Search for the cell housing the specified text and yield its (X, Y) center coordinate. 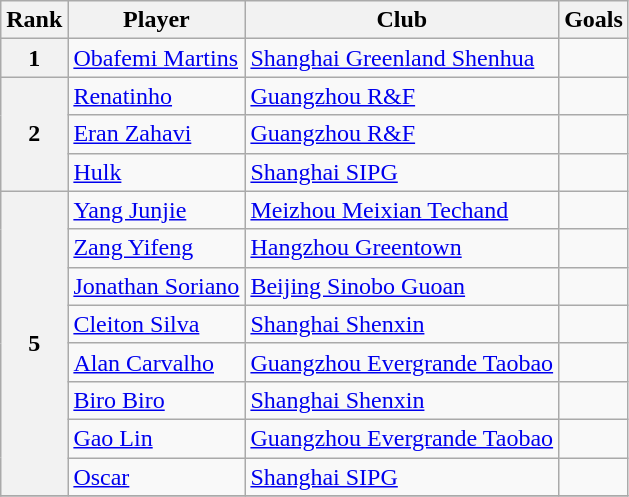
5 (34, 343)
Gao Lin (156, 438)
Biro Biro (156, 400)
Renatinho (156, 96)
Hulk (156, 172)
Cleiton Silva (156, 324)
Rank (34, 20)
Yang Junjie (156, 210)
Meizhou Meixian Techand (402, 210)
Obafemi Martins (156, 58)
Zang Yifeng (156, 248)
Beijing Sinobo Guoan (402, 286)
Eran Zahavi (156, 134)
Hangzhou Greentown (402, 248)
Alan Carvalho (156, 362)
Player (156, 20)
Goals (594, 20)
Jonathan Soriano (156, 286)
Shanghai Greenland Shenhua (402, 58)
Oscar (156, 477)
2 (34, 134)
1 (34, 58)
Club (402, 20)
